Detect which cell encompasses the target text, then output its [X, Y] center coordinate. 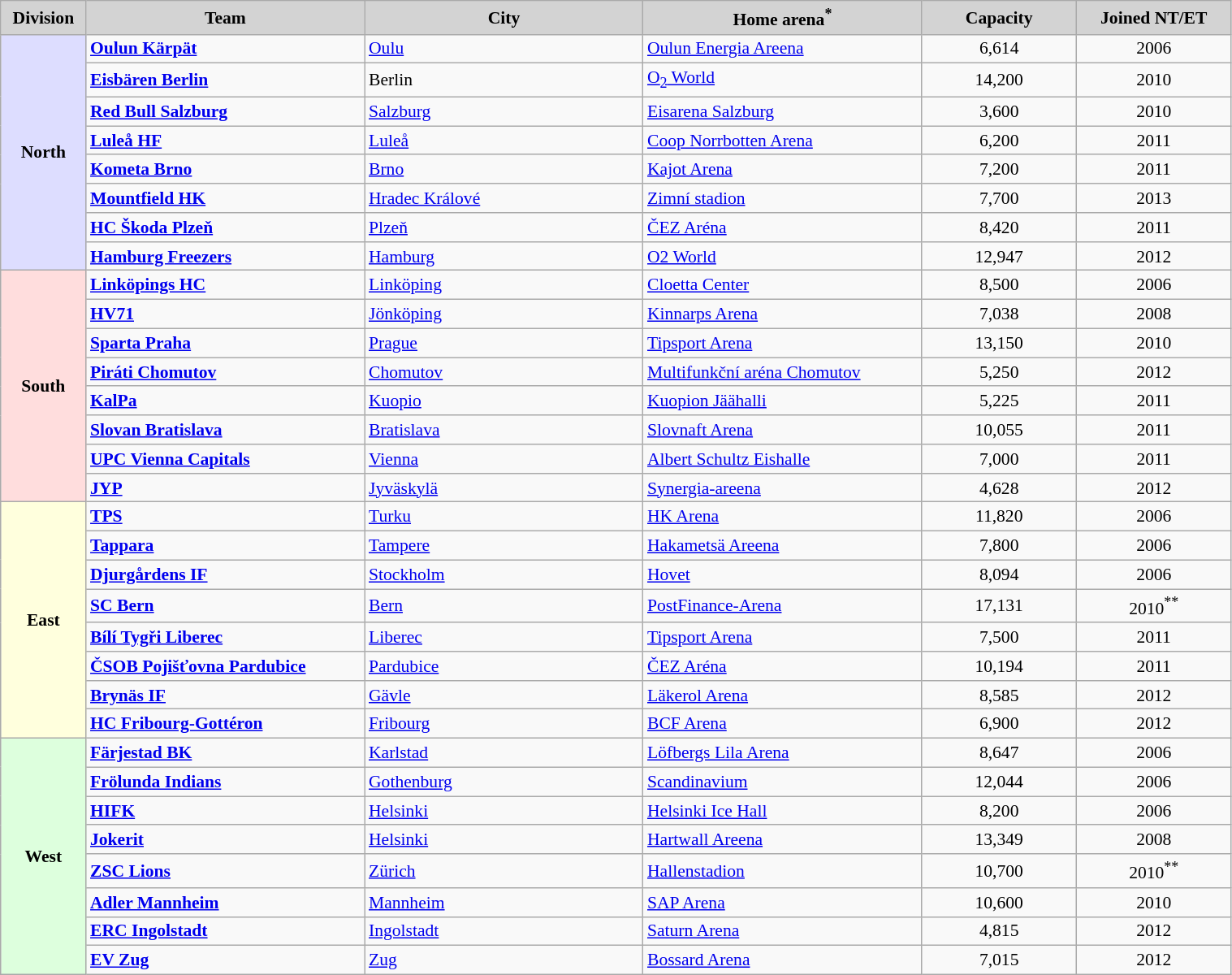
Oulun Kärpät [226, 49]
Oulun Energia Areena [783, 49]
Linköping [504, 285]
ČSOB Pojišťovna Pardubice [226, 666]
5,250 [999, 372]
Kajot Arena [783, 170]
Zug [504, 960]
Luleå [504, 141]
8,420 [999, 227]
Läkerol Arena [783, 695]
Jokerit [226, 840]
2013 [1153, 198]
Team [226, 18]
Hartwall Areena [783, 840]
Liberec [504, 637]
12,947 [999, 257]
East [44, 621]
Cloetta Center [783, 285]
11,820 [999, 517]
HV71 [226, 314]
Joined NT/ET [1153, 18]
KalPa [226, 401]
8,585 [999, 695]
ERC Ingolstadt [226, 931]
Pardubice [504, 666]
Piráti Chomutov [226, 372]
Oulu [504, 49]
7,700 [999, 198]
Karlstad [504, 753]
8,500 [999, 285]
Gävle [504, 695]
7,000 [999, 459]
7,800 [999, 546]
Jönköping [504, 314]
Scandinavium [783, 782]
Slovnaft Arena [783, 430]
Ingolstadt [504, 931]
Tampere [504, 546]
Brno [504, 170]
Bossard Arena [783, 960]
5,225 [999, 401]
TPS [226, 517]
Tappara [226, 546]
Bílí Tygři Liberec [226, 637]
Coop Norrbotten Arena [783, 141]
HIFK [226, 811]
10,194 [999, 666]
10,700 [999, 871]
Prague [504, 344]
Saturn Arena [783, 931]
13,349 [999, 840]
6,200 [999, 141]
Jyväskylä [504, 488]
SC Bern [226, 606]
Gothenburg [504, 782]
Färjestad BK [226, 753]
Chomutov [504, 372]
Plzeň [504, 227]
HK Arena [783, 517]
Synergia-areena [783, 488]
Helsinki Ice Hall [783, 811]
South [44, 387]
Slovan Bratislava [226, 430]
Djurgårdens IF [226, 575]
12,044 [999, 782]
4,815 [999, 931]
Kuopio [504, 401]
Zimní stadion [783, 198]
Berlin [504, 80]
EV Zug [226, 960]
Kometa Brno [226, 170]
Red Bull Salzburg [226, 112]
Adler Mannheim [226, 903]
Frölunda Indians [226, 782]
Sparta Praha [226, 344]
Albert Schultz Eishalle [783, 459]
Hradec Králové [504, 198]
7,200 [999, 170]
HC Fribourg-Gottéron [226, 724]
Eisarena Salzburg [783, 112]
North [44, 153]
Vienna [504, 459]
Mountfield HK [226, 198]
Zürich [504, 871]
Stockholm [504, 575]
10,600 [999, 903]
17,131 [999, 606]
Bern [504, 606]
Luleå HF [226, 141]
7,500 [999, 637]
Löfbergs Lila Arena [783, 753]
Bratislava [504, 430]
Hovet [783, 575]
8,094 [999, 575]
8,200 [999, 811]
Hallenstadion [783, 871]
Multifunkční aréna Chomutov [783, 372]
BCF Arena [783, 724]
6,614 [999, 49]
West [44, 856]
Eisbären Berlin [226, 80]
PostFinance-Arena [783, 606]
14,200 [999, 80]
13,150 [999, 344]
UPC Vienna Capitals [226, 459]
Hakametsä Areena [783, 546]
8,647 [999, 753]
Mannheim [504, 903]
HC Škoda Plzeň [226, 227]
Turku [504, 517]
SAP Arena [783, 903]
City [504, 18]
4,628 [999, 488]
Brynäs IF [226, 695]
6,900 [999, 724]
Capacity [999, 18]
Home arena* [783, 18]
Linköpings HC [226, 285]
7,015 [999, 960]
Kinnarps Arena [783, 314]
3,600 [999, 112]
Kuopion Jäähalli [783, 401]
10,055 [999, 430]
Salzburg [504, 112]
7,038 [999, 314]
Hamburg Freezers [226, 257]
Fribourg [504, 724]
JYP [226, 488]
Division [44, 18]
Hamburg [504, 257]
ZSC Lions [226, 871]
